Output the [x, y] coordinate of the center of the cell containing the given text.  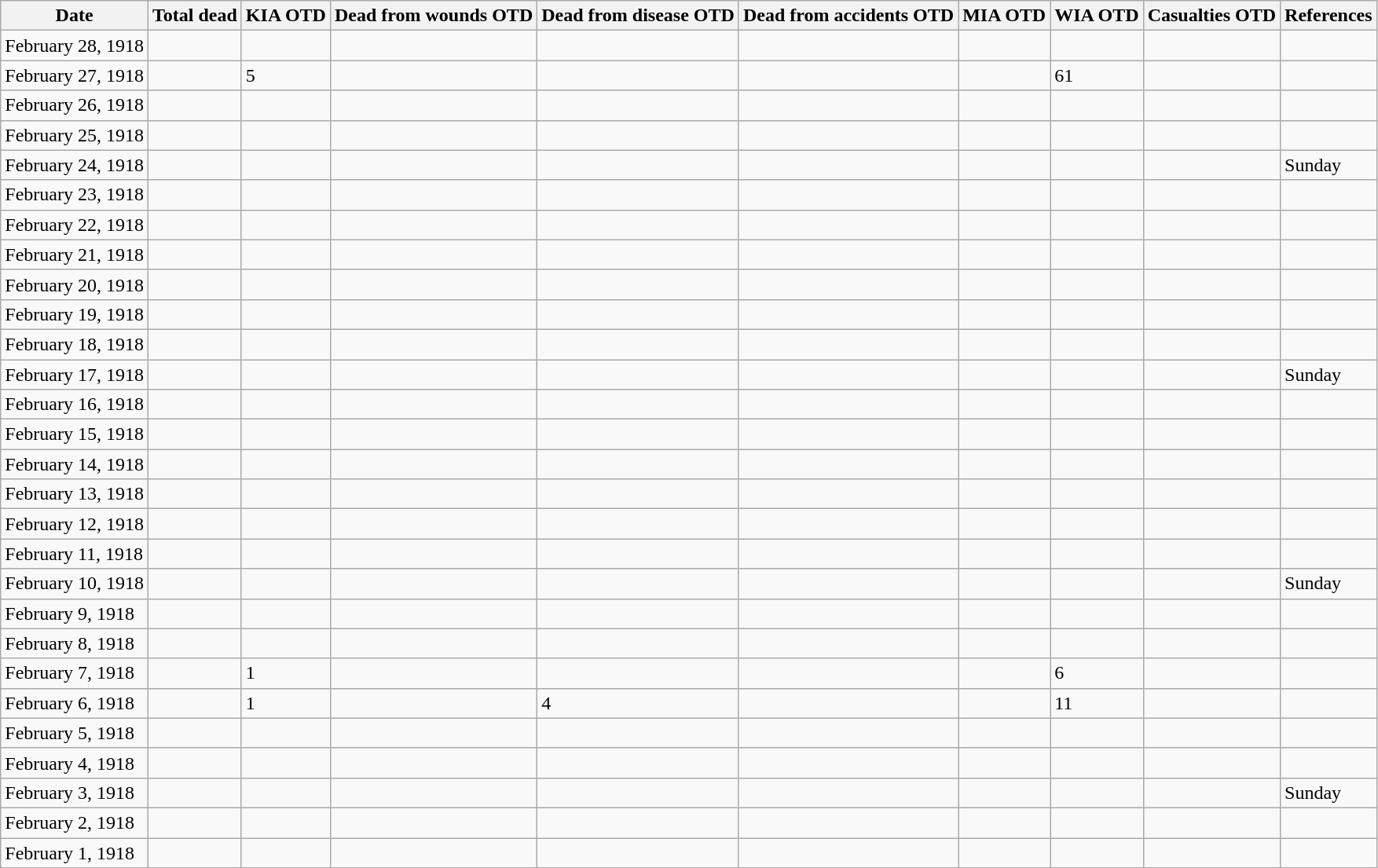
Dead from disease OTD [638, 16]
11 [1097, 703]
February 5, 1918 [75, 733]
Dead from wounds OTD [434, 16]
February 25, 1918 [75, 135]
February 11, 1918 [75, 554]
February 13, 1918 [75, 494]
61 [1097, 75]
February 23, 1918 [75, 195]
February 12, 1918 [75, 524]
February 24, 1918 [75, 165]
References [1329, 16]
February 9, 1918 [75, 613]
February 6, 1918 [75, 703]
February 4, 1918 [75, 763]
February 3, 1918 [75, 793]
February 15, 1918 [75, 434]
5 [286, 75]
February 18, 1918 [75, 344]
Casualties OTD [1211, 16]
KIA OTD [286, 16]
February 7, 1918 [75, 673]
February 21, 1918 [75, 255]
February 19, 1918 [75, 314]
February 8, 1918 [75, 643]
February 10, 1918 [75, 584]
6 [1097, 673]
February 28, 1918 [75, 46]
February 26, 1918 [75, 105]
February 27, 1918 [75, 75]
Total dead [195, 16]
4 [638, 703]
February 2, 1918 [75, 822]
Dead from accidents OTD [848, 16]
WIA OTD [1097, 16]
February 14, 1918 [75, 464]
February 1, 1918 [75, 852]
MIA OTD [1004, 16]
February 17, 1918 [75, 375]
Date [75, 16]
February 16, 1918 [75, 405]
February 20, 1918 [75, 284]
February 22, 1918 [75, 225]
